Extract the [x, y] coordinate from the center of the cell holding the provided text.  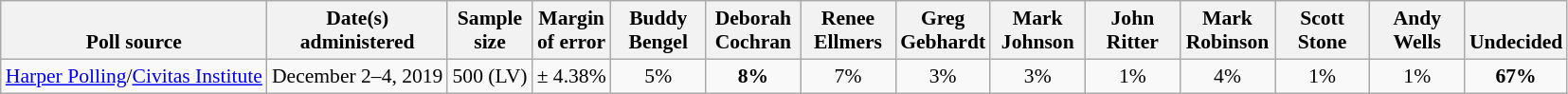
MarkJohnson [1037, 30]
DeborahCochran [753, 30]
ReneeEllmers [848, 30]
500 (LV) [489, 76]
5% [658, 76]
67% [1516, 76]
Date(s)administered [358, 30]
Harper Polling/Civitas Institute [135, 76]
JohnRitter [1132, 30]
BuddyBengel [658, 30]
7% [848, 76]
Marginof error [572, 30]
ScottStone [1323, 30]
Poll source [135, 30]
8% [753, 76]
Samplesize [489, 30]
GregGebhardt [943, 30]
4% [1227, 76]
AndyWells [1417, 30]
MarkRobinson [1227, 30]
December 2–4, 2019 [358, 76]
Undecided [1516, 30]
± 4.38% [572, 76]
